Return (X, Y) of the center of cell containing provided text 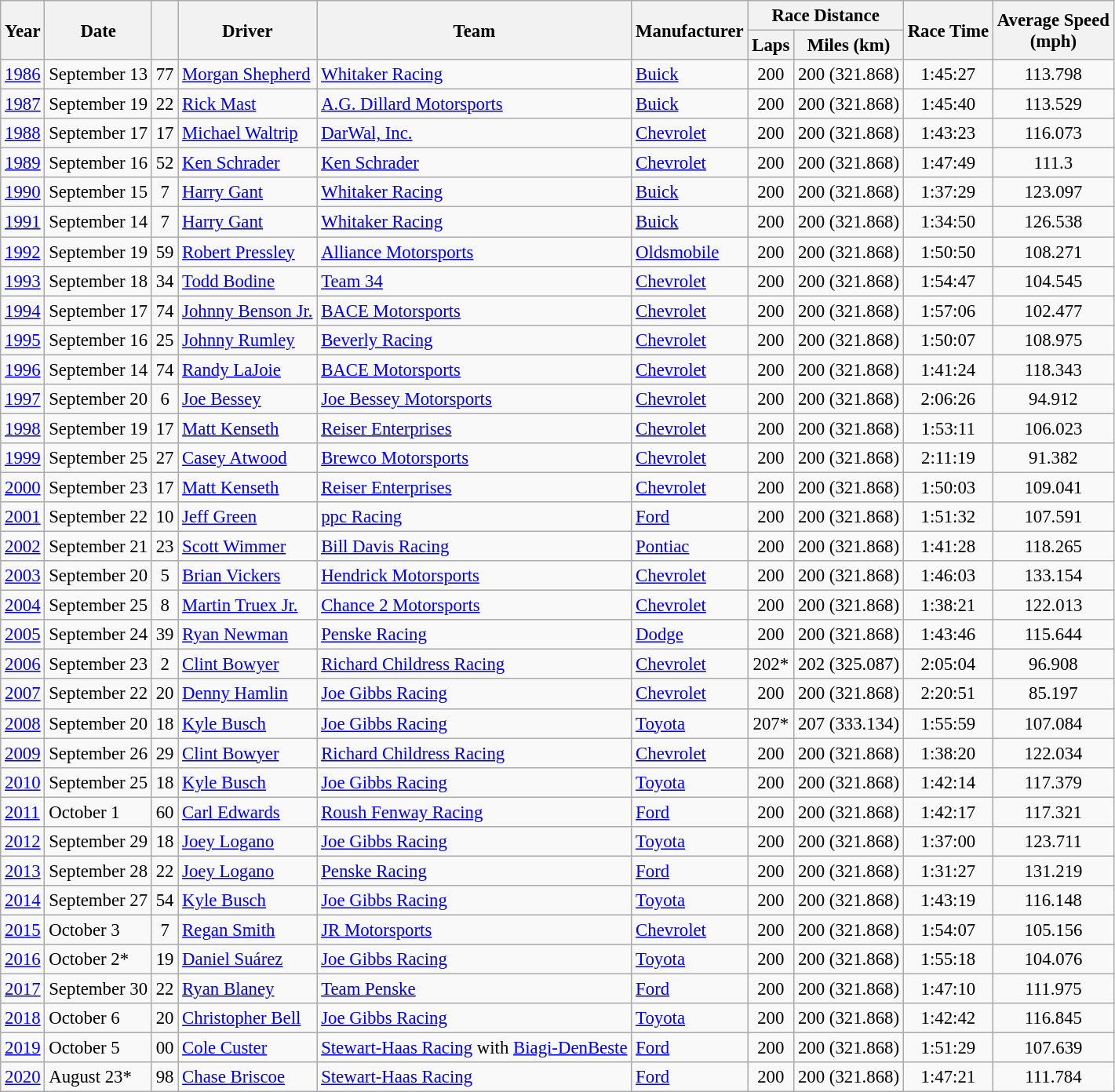
Ryan Blaney (248, 989)
1:47:49 (948, 163)
Hendrick Motorsports (474, 576)
Jeff Green (248, 517)
Average Speed(mph) (1054, 30)
Ryan Newman (248, 635)
2011 (23, 812)
Dodge (690, 635)
29 (165, 753)
1:34:50 (948, 222)
111.784 (1054, 1077)
Morgan Shepherd (248, 75)
2019 (23, 1048)
118.265 (1054, 547)
1997 (23, 399)
2018 (23, 1018)
1989 (23, 163)
Todd Bodine (248, 281)
00 (165, 1048)
104.076 (1054, 959)
1:53:11 (948, 428)
Race Time (948, 30)
34 (165, 281)
October 5 (98, 1048)
1996 (23, 369)
1:37:00 (948, 842)
1:46:03 (948, 576)
27 (165, 458)
117.321 (1054, 812)
Year (23, 30)
Bill Davis Racing (474, 547)
Stewart-Haas Racing with Biagi-DenBeste (474, 1048)
1991 (23, 222)
1:50:03 (948, 487)
126.538 (1054, 222)
Daniel Suárez (248, 959)
2003 (23, 576)
1:51:29 (948, 1048)
2014 (23, 901)
October 2* (98, 959)
106.023 (1054, 428)
Roush Fenway Racing (474, 812)
2000 (23, 487)
1999 (23, 458)
1:47:10 (948, 989)
52 (165, 163)
Driver (248, 30)
6 (165, 399)
122.034 (1054, 753)
1:43:23 (948, 133)
2010 (23, 782)
105.156 (1054, 930)
Martin Truex Jr. (248, 606)
113.798 (1054, 75)
59 (165, 252)
September 28 (98, 871)
116.148 (1054, 901)
1990 (23, 192)
August 23* (98, 1077)
Christopher Bell (248, 1018)
19 (165, 959)
1987 (23, 104)
1992 (23, 252)
113.529 (1054, 104)
77 (165, 75)
2015 (23, 930)
1:45:27 (948, 75)
2:06:26 (948, 399)
1:55:18 (948, 959)
131.219 (1054, 871)
1994 (23, 311)
1:42:17 (948, 812)
1:47:21 (948, 1077)
202 (325.087) (849, 664)
118.343 (1054, 369)
91.382 (1054, 458)
Casey Atwood (248, 458)
2009 (23, 753)
1986 (23, 75)
2:20:51 (948, 694)
2007 (23, 694)
94.912 (1054, 399)
A.G. Dillard Motorsports (474, 104)
1:57:06 (948, 311)
Stewart-Haas Racing (474, 1077)
Oldsmobile (690, 252)
1:45:40 (948, 104)
108.271 (1054, 252)
111.3 (1054, 163)
98 (165, 1077)
1:50:07 (948, 340)
2016 (23, 959)
JR Motorsports (474, 930)
Date (98, 30)
Michael Waltrip (248, 133)
116.845 (1054, 1018)
1:42:14 (948, 782)
10 (165, 517)
117.379 (1054, 782)
116.073 (1054, 133)
2:11:19 (948, 458)
108.975 (1054, 340)
102.477 (1054, 311)
122.013 (1054, 606)
Joe Bessey Motorsports (474, 399)
1:41:24 (948, 369)
Joe Bessey (248, 399)
Denny Hamlin (248, 694)
September 26 (98, 753)
107.639 (1054, 1048)
1:43:46 (948, 635)
September 13 (98, 75)
Rick Mast (248, 104)
Team (474, 30)
Scott Wimmer (248, 547)
1:37:29 (948, 192)
2020 (23, 1077)
Carl Edwards (248, 812)
1:38:20 (948, 753)
2005 (23, 635)
Team 34 (474, 281)
2017 (23, 989)
207* (771, 723)
202* (771, 664)
Brian Vickers (248, 576)
123.711 (1054, 842)
1988 (23, 133)
1:51:32 (948, 517)
Chase Briscoe (248, 1077)
60 (165, 812)
207 (333.134) (849, 723)
Alliance Motorsports (474, 252)
1:41:28 (948, 547)
2012 (23, 842)
Robert Pressley (248, 252)
2006 (23, 664)
2:05:04 (948, 664)
1998 (23, 428)
September 15 (98, 192)
5 (165, 576)
96.908 (1054, 664)
September 24 (98, 635)
1:43:19 (948, 901)
Race Distance (825, 16)
111.975 (1054, 989)
October 1 (98, 812)
8 (165, 606)
DarWal, Inc. (474, 133)
1:42:42 (948, 1018)
Manufacturer (690, 30)
Laps (771, 45)
September 30 (98, 989)
2013 (23, 871)
Johnny Rumley (248, 340)
Beverly Racing (474, 340)
133.154 (1054, 576)
October 6 (98, 1018)
1993 (23, 281)
Miles (km) (849, 45)
2008 (23, 723)
25 (165, 340)
October 3 (98, 930)
2002 (23, 547)
107.084 (1054, 723)
Pontiac (690, 547)
2 (165, 664)
1:50:50 (948, 252)
Randy LaJoie (248, 369)
September 18 (98, 281)
107.591 (1054, 517)
Chance 2 Motorsports (474, 606)
1:31:27 (948, 871)
September 29 (98, 842)
September 27 (98, 901)
54 (165, 901)
109.041 (1054, 487)
1:38:21 (948, 606)
115.644 (1054, 635)
Cole Custer (248, 1048)
Regan Smith (248, 930)
39 (165, 635)
Brewco Motorsports (474, 458)
1:54:47 (948, 281)
123.097 (1054, 192)
Team Penske (474, 989)
1:55:59 (948, 723)
1995 (23, 340)
September 21 (98, 547)
Johnny Benson Jr. (248, 311)
ppc Racing (474, 517)
23 (165, 547)
85.197 (1054, 694)
1:54:07 (948, 930)
104.545 (1054, 281)
2004 (23, 606)
2001 (23, 517)
